Identify which cell holds the provided text, then report its [x, y] central coordinate. 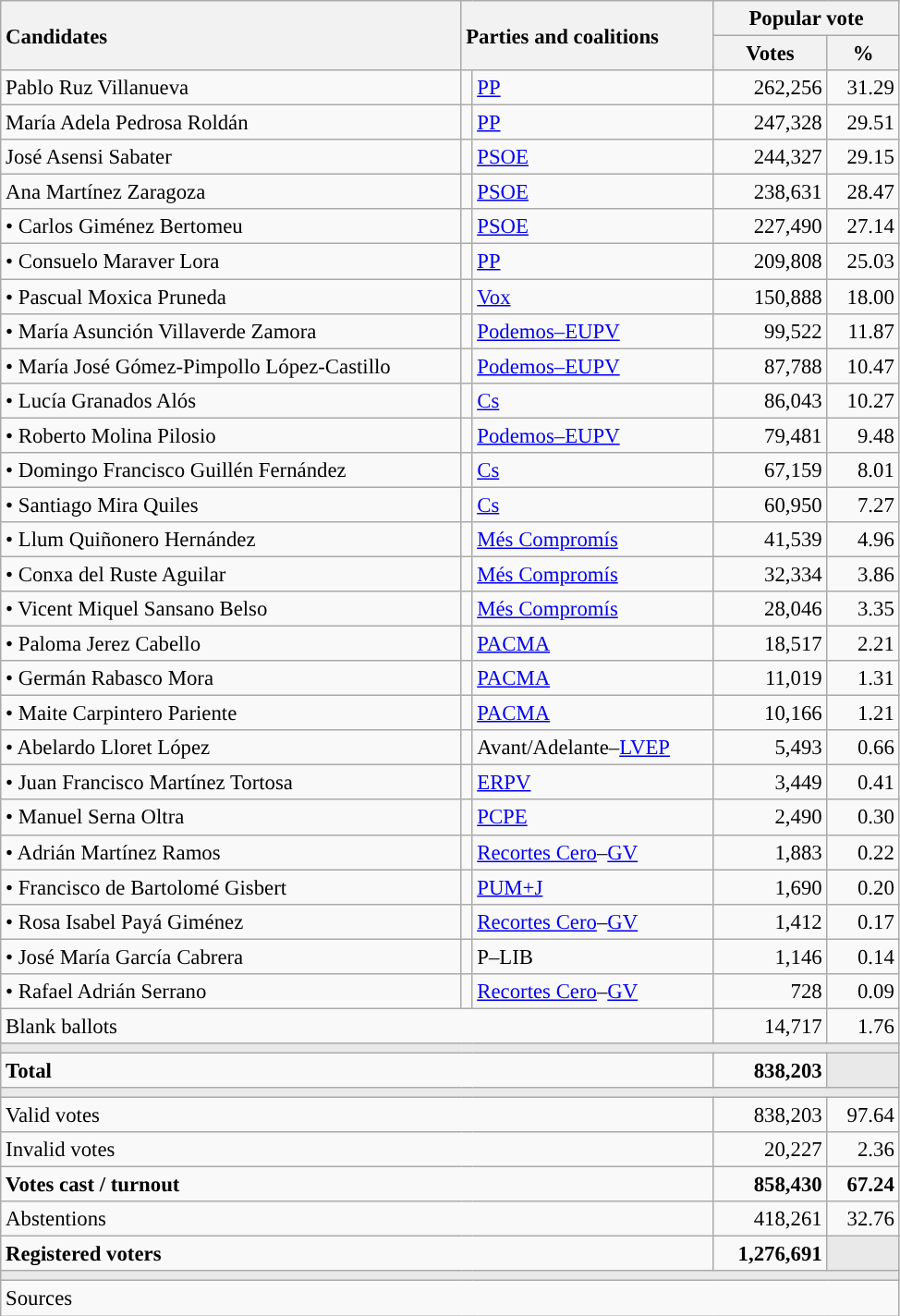
• Juan Francisco Martínez Tortosa [231, 783]
• Pascual Moxica Pruneda [231, 297]
Invalid votes [357, 1150]
1,883 [771, 852]
244,327 [771, 157]
Ana Martínez Zaragoza [231, 192]
• Manuel Serna Oltra [231, 818]
32,334 [771, 574]
• Paloma Jerez Cabello [231, 644]
18,517 [771, 644]
0.30 [863, 818]
25.03 [863, 262]
2,490 [771, 818]
1,146 [771, 957]
32.76 [863, 1219]
3,449 [771, 783]
86,043 [771, 400]
• Domingo Francisco Guillén Fernández [231, 470]
0.09 [863, 992]
4.96 [863, 540]
1.21 [863, 713]
• Santiago Mira Quiles [231, 505]
Blank ballots [357, 1026]
10.47 [863, 366]
• María José Gómez-Pimpollo López-Castillo [231, 366]
• José María García Cabrera [231, 957]
3.35 [863, 609]
María Adela Pedrosa Roldán [231, 123]
Candidates [231, 35]
227,490 [771, 226]
28,046 [771, 609]
10.27 [863, 400]
Pablo Ruz Villanueva [231, 88]
• Carlos Giménez Bertomeu [231, 226]
Sources [450, 1298]
1.76 [863, 1026]
Votes [771, 54]
1,412 [771, 921]
1,276,691 [771, 1254]
11,019 [771, 678]
262,256 [771, 88]
• Consuelo Maraver Lora [231, 262]
238,631 [771, 192]
29.51 [863, 123]
Avant/Adelante–LVEP [593, 748]
8.01 [863, 470]
ERPV [593, 783]
• Adrián Martínez Ramos [231, 852]
3.86 [863, 574]
20,227 [771, 1150]
11.87 [863, 331]
Abstentions [357, 1219]
Popular vote [806, 18]
18.00 [863, 297]
• Lucía Granados Alós [231, 400]
97.64 [863, 1115]
• Llum Quiñonero Hernández [231, 540]
209,808 [771, 262]
0.22 [863, 852]
Votes cast / turnout [357, 1185]
• Germán Rabasco Mora [231, 678]
P–LIB [593, 957]
PCPE [593, 818]
• Rafael Adrián Serrano [231, 992]
PUM+J [593, 887]
31.29 [863, 88]
10,166 [771, 713]
27.14 [863, 226]
79,481 [771, 435]
60,950 [771, 505]
0.20 [863, 887]
9.48 [863, 435]
Total [357, 1070]
1.31 [863, 678]
0.14 [863, 957]
• Rosa Isabel Payá Giménez [231, 921]
• Vicent Miquel Sansano Belso [231, 609]
• Francisco de Bartolomé Gisbert [231, 887]
José Asensi Sabater [231, 157]
87,788 [771, 366]
99,522 [771, 331]
• Abelardo Lloret López [231, 748]
% [863, 54]
0.66 [863, 748]
Valid votes [357, 1115]
728 [771, 992]
0.41 [863, 783]
247,328 [771, 123]
67,159 [771, 470]
150,888 [771, 297]
• María Asunción Villaverde Zamora [231, 331]
Registered voters [357, 1254]
0.17 [863, 921]
• Maite Carpintero Pariente [231, 713]
67.24 [863, 1185]
7.27 [863, 505]
• Roberto Molina Pilosio [231, 435]
Vox [593, 297]
2.36 [863, 1150]
1,690 [771, 887]
5,493 [771, 748]
29.15 [863, 157]
41,539 [771, 540]
28.47 [863, 192]
2.21 [863, 644]
14,717 [771, 1026]
Parties and coalitions [588, 35]
858,430 [771, 1185]
418,261 [771, 1219]
• Conxa del Ruste Aguilar [231, 574]
